Find where the given text appears and provide that cell's center as (x, y) coordinate. 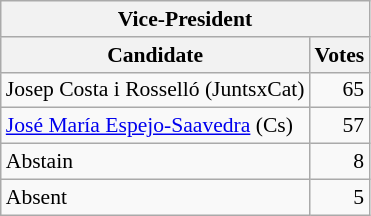
Candidate (156, 55)
José María Espejo-Saavedra (Cs) (156, 126)
Votes (339, 55)
Absent (156, 197)
Vice-President (185, 19)
65 (339, 90)
Josep Costa i Rosselló (JuntsxCat) (156, 90)
5 (339, 197)
Abstain (156, 162)
8 (339, 162)
57 (339, 126)
